From the cell containing the given text, extract its center point as [x, y] coordinate. 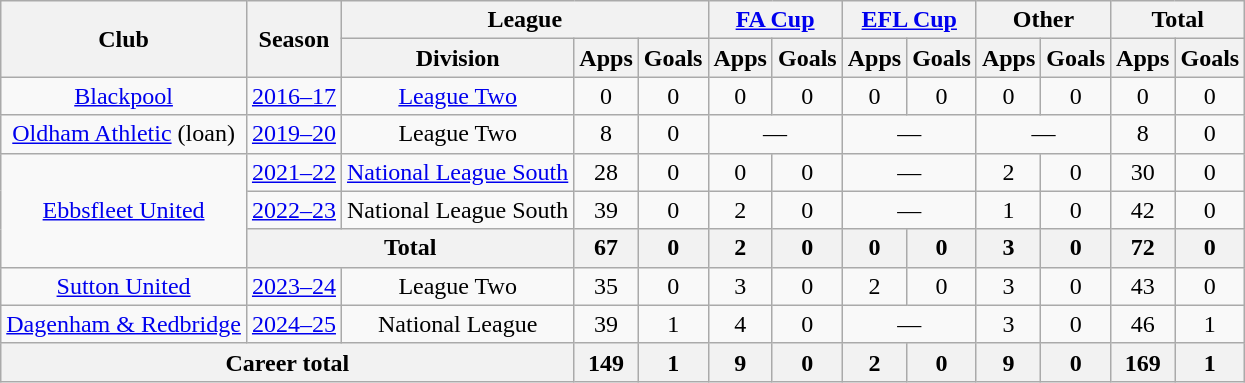
43 [1143, 286]
Season [294, 39]
28 [606, 172]
Dagenham & Redbridge [124, 324]
FA Cup [775, 20]
30 [1143, 172]
46 [1143, 324]
35 [606, 286]
National League [457, 324]
Oldham Athletic (loan) [124, 134]
72 [1143, 248]
169 [1143, 362]
2016–17 [294, 96]
Career total [288, 362]
EFL Cup [909, 20]
Division [457, 58]
Blackpool [124, 96]
2019–20 [294, 134]
Ebbsfleet United [124, 210]
Sutton United [124, 286]
Other [1043, 20]
2022–23 [294, 210]
42 [1143, 210]
2023–24 [294, 286]
67 [606, 248]
4 [740, 324]
2021–22 [294, 172]
2024–25 [294, 324]
League [524, 20]
149 [606, 362]
Club [124, 39]
